Search for the cell housing the specified text and yield its [X, Y] center coordinate. 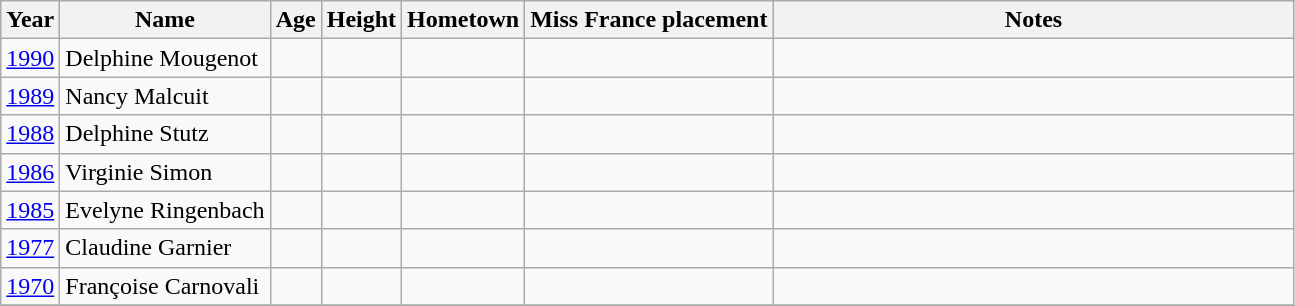
Miss France placement [649, 20]
Delphine Mougenot [165, 58]
Claudine Garnier [165, 248]
Delphine Stutz [165, 134]
Virginie Simon [165, 172]
Name [165, 20]
1977 [30, 248]
Hometown [464, 20]
Height [361, 20]
1985 [30, 210]
1970 [30, 286]
1988 [30, 134]
1990 [30, 58]
Nancy Malcuit [165, 96]
Evelyne Ringenbach [165, 210]
Notes [1034, 20]
1986 [30, 172]
1989 [30, 96]
Françoise Carnovali [165, 286]
Year [30, 20]
Age [296, 20]
